Provide the (X, Y) coordinate of the cell's center where the given text is located.  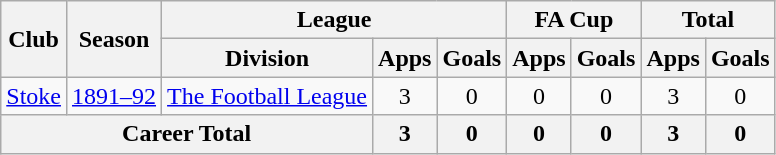
Season (114, 39)
FA Cup (574, 20)
Stoke (34, 96)
The Football League (268, 96)
Division (268, 58)
1891–92 (114, 96)
Career Total (187, 134)
Club (34, 39)
Total (708, 20)
League (334, 20)
